For the text-containing cell, return its midpoint in (x, y) coordinate format. 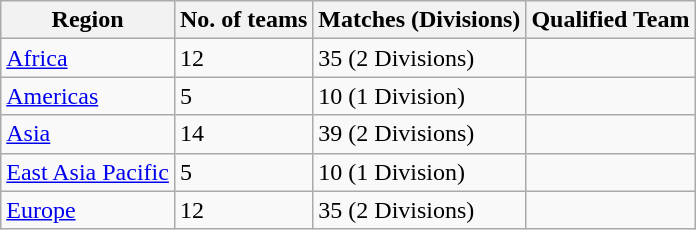
No. of teams (243, 20)
Americas (88, 96)
Africa (88, 58)
East Asia Pacific (88, 172)
Europe (88, 210)
Asia (88, 134)
14 (243, 134)
Matches (Divisions) (420, 20)
Region (88, 20)
39 (2 Divisions) (420, 134)
Qualified Team (610, 20)
